Search for the cell housing the specified text and yield its (X, Y) center coordinate. 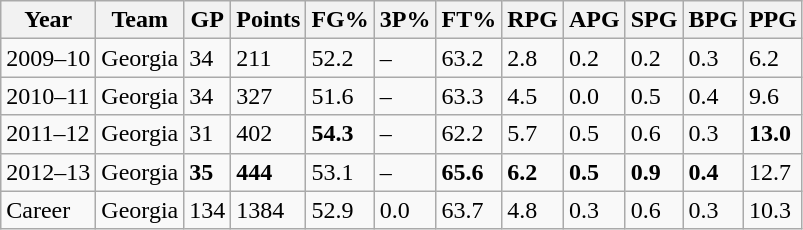
FG% (340, 20)
2010–11 (48, 96)
54.3 (340, 134)
65.6 (469, 172)
BPG (713, 20)
51.6 (340, 96)
Team (140, 20)
1384 (268, 210)
52.2 (340, 58)
211 (268, 58)
62.2 (469, 134)
Year (48, 20)
2011–12 (48, 134)
63.2 (469, 58)
31 (208, 134)
53.1 (340, 172)
PPG (772, 20)
Career (48, 210)
4.5 (533, 96)
9.6 (772, 96)
13.0 (772, 134)
52.9 (340, 210)
5.7 (533, 134)
10.3 (772, 210)
FT% (469, 20)
327 (268, 96)
GP (208, 20)
2.8 (533, 58)
2009–10 (48, 58)
2012–13 (48, 172)
Points (268, 20)
RPG (533, 20)
SPG (654, 20)
63.3 (469, 96)
63.7 (469, 210)
444 (268, 172)
0.9 (654, 172)
35 (208, 172)
4.8 (533, 210)
134 (208, 210)
12.7 (772, 172)
APG (594, 20)
402 (268, 134)
3P% (405, 20)
